Extract the (x, y) coordinate from the center of the cell holding the provided text.  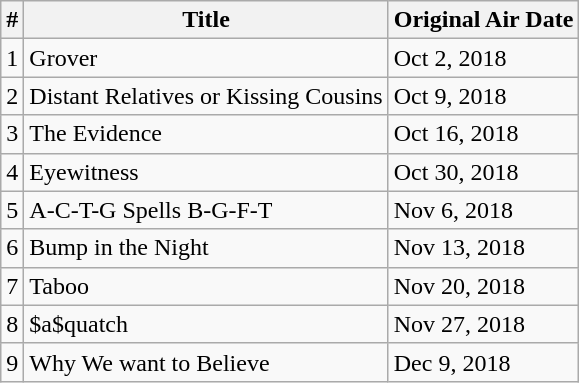
6 (12, 248)
2 (12, 96)
8 (12, 324)
Grover (206, 58)
$a$quatch (206, 324)
Eyewitness (206, 172)
Oct 9, 2018 (484, 96)
A-C-T-G Spells B-G-F-T (206, 210)
Bump in the Night (206, 248)
Oct 30, 2018 (484, 172)
Title (206, 20)
Nov 13, 2018 (484, 248)
Distant Relatives or Kissing Cousins (206, 96)
1 (12, 58)
Taboo (206, 286)
Original Air Date (484, 20)
Oct 16, 2018 (484, 134)
5 (12, 210)
3 (12, 134)
# (12, 20)
4 (12, 172)
Nov 27, 2018 (484, 324)
7 (12, 286)
Nov 20, 2018 (484, 286)
Why We want to Believe (206, 362)
The Evidence (206, 134)
9 (12, 362)
Dec 9, 2018 (484, 362)
Oct 2, 2018 (484, 58)
Nov 6, 2018 (484, 210)
